Scan for the cell matching the given text and deliver its [X, Y] coordinate at center. 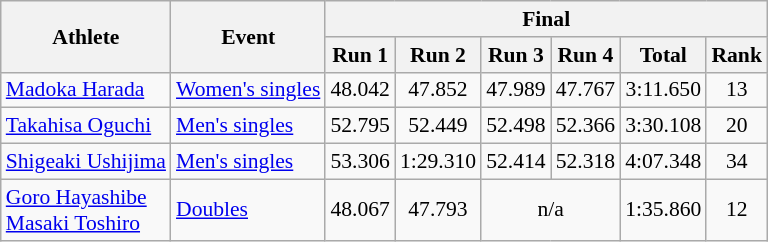
47.793 [438, 210]
13 [736, 90]
48.042 [360, 90]
3:11.650 [663, 90]
Takahisa Oguchi [86, 126]
34 [736, 162]
1:29.310 [438, 162]
47.852 [438, 90]
52.795 [360, 126]
Women's singles [248, 90]
12 [736, 210]
Total [663, 55]
Run 2 [438, 55]
1:35.860 [663, 210]
52.318 [586, 162]
3:30.108 [663, 126]
Run 4 [586, 55]
48.067 [360, 210]
47.989 [516, 90]
Goro HayashibeMasaki Toshiro [86, 210]
52.366 [586, 126]
20 [736, 126]
4:07.348 [663, 162]
Athlete [86, 36]
53.306 [360, 162]
Doubles [248, 210]
52.498 [516, 126]
Shigeaki Ushijima [86, 162]
Rank [736, 55]
n/a [550, 210]
Final [546, 19]
52.449 [438, 126]
52.414 [516, 162]
Madoka Harada [86, 90]
Event [248, 36]
47.767 [586, 90]
Run 1 [360, 55]
Run 3 [516, 55]
